Extract the (X, Y) coordinate from the center of the cell holding the provided text.  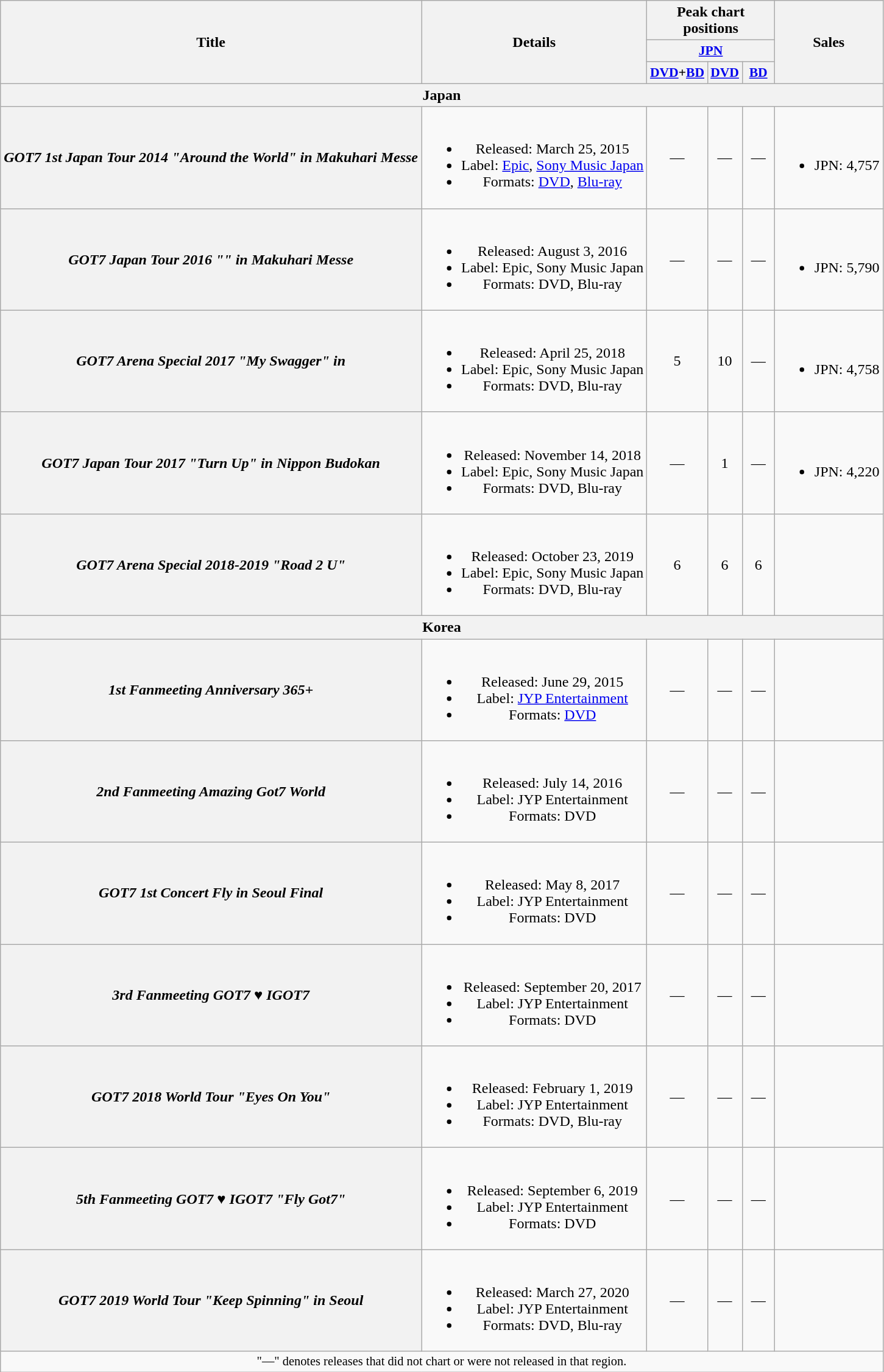
BD (758, 72)
JPN: 5,790 (829, 260)
Sales (829, 42)
Released: November 14, 2018 Label: Epic, Sony Music JapanFormats: DVD, Blu-ray (534, 463)
DVD (725, 72)
Japan (442, 95)
Released: October 23, 2019 Label: Epic, Sony Music JapanFormats: DVD, Blu-ray (534, 564)
DVD+BD (677, 72)
Released: September 6, 2019 Label: JYP EntertainmentFormats: DVD (534, 1199)
Released: September 20, 2017 Label: JYP EntertainmentFormats: DVD (534, 995)
10 (725, 361)
JPN: 4,757 (829, 157)
JPN: 4,758 (829, 361)
GOT7 2018 World Tour "Eyes On You" (211, 1097)
Released: February 1, 2019 Label: JYP EntertainmentFormats: DVD, Blu-ray (534, 1097)
Details (534, 42)
GOT7 Japan Tour 2016 "" in Makuhari Messe (211, 260)
Released: March 25, 2015 Label: Epic, Sony Music JapanFormats: DVD, Blu-ray (534, 157)
JPN (710, 51)
GOT7 Arena Special 2017 "My Swagger" in (211, 361)
Released: July 14, 2016 Label: JYP EntertainmentFormats: DVD (534, 792)
1 (725, 463)
JPN: 4,220 (829, 463)
GOT7 Japan Tour 2017 "Turn Up" in Nippon Budokan (211, 463)
2nd Fanmeeting Amazing Got7 World (211, 792)
Released: March 27, 2020 Label: JYP EntertainmentFormats: DVD, Blu-ray (534, 1300)
Title (211, 42)
Peak chart positions (710, 21)
GOT7 Arena Special 2018-2019 "Road 2 U" (211, 564)
Released: June 29, 2015 Label: JYP EntertainmentFormats: DVD (534, 690)
Released: May 8, 2017 Label: JYP EntertainmentFormats: DVD (534, 893)
"—" denotes releases that did not chart or were not released in that region. (442, 1362)
1st Fanmeeting Anniversary 365+ (211, 690)
GOT7 2019 World Tour "Keep Spinning" in Seoul (211, 1300)
Korea (442, 627)
GOT7 1st Japan Tour 2014 "Around the World" in Makuhari Messe (211, 157)
Released: August 3, 2016 Label: Epic, Sony Music JapanFormats: DVD, Blu-ray (534, 260)
5th Fanmeeting GOT7 ♥︎ IGOT7 "Fly Got7" (211, 1199)
GOT7 1st Concert Fly in Seoul Final (211, 893)
3rd Fanmeeting GOT7 ♥︎ IGOT7 (211, 995)
Released: April 25, 2018 Label: Epic, Sony Music JapanFormats: DVD, Blu-ray (534, 361)
5 (677, 361)
